Provide the [X, Y] coordinate of the cell's center where the given text is located.  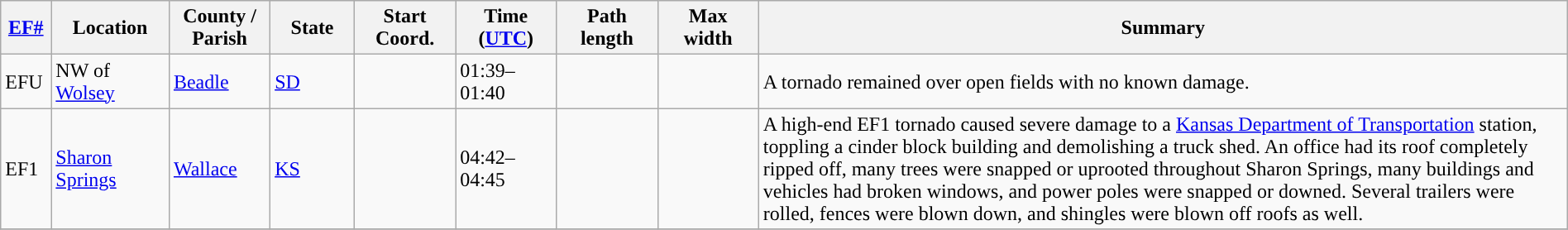
KS [313, 169]
A tornado remained over open fields with no known damage. [1163, 81]
EF# [26, 28]
Wallace [219, 169]
SD [313, 81]
EFU [26, 81]
04:42–04:45 [506, 169]
County / Parish [219, 28]
Max width [708, 28]
Start Coord. [404, 28]
Path length [607, 28]
Beadle [219, 81]
EF1 [26, 169]
Time (UTC) [506, 28]
01:39–01:40 [506, 81]
Location [111, 28]
NW of Wolsey [111, 81]
Sharon Springs [111, 169]
State [313, 28]
Summary [1163, 28]
